For the text-containing cell, return its midpoint in [x, y] coordinate format. 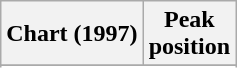
Chart (1997) [72, 34]
Peakposition [189, 34]
